Extract the (X, Y) coordinate from the center of the cell holding the provided text.  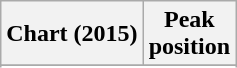
Peakposition (189, 34)
Chart (2015) (72, 34)
